Find where the given text appears and provide that cell's center as [X, Y] coordinate. 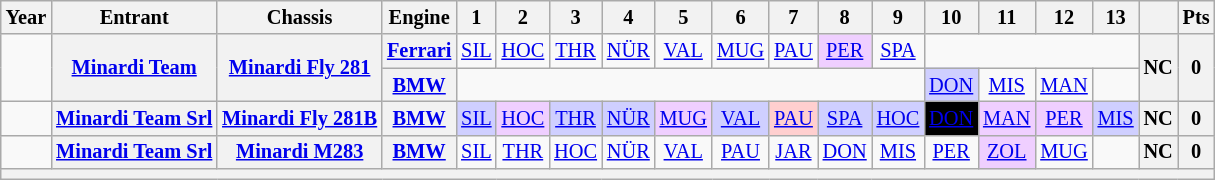
Year [26, 17]
12 [1064, 17]
11 [1006, 17]
13 [1116, 17]
ZOL [1006, 152]
Minardi M283 [300, 152]
Pts [1196, 17]
Engine [419, 17]
2 [522, 17]
Entrant [134, 17]
9 [898, 17]
Chassis [300, 17]
8 [845, 17]
7 [794, 17]
1 [476, 17]
Minardi Team [134, 68]
Minardi Fly 281 [300, 68]
10 [951, 17]
3 [576, 17]
5 [684, 17]
Minardi Fly 281B [300, 118]
4 [628, 17]
JAR [794, 152]
Ferrari [419, 51]
6 [740, 17]
